Identify which cell holds the provided text, then report its [X, Y] central coordinate. 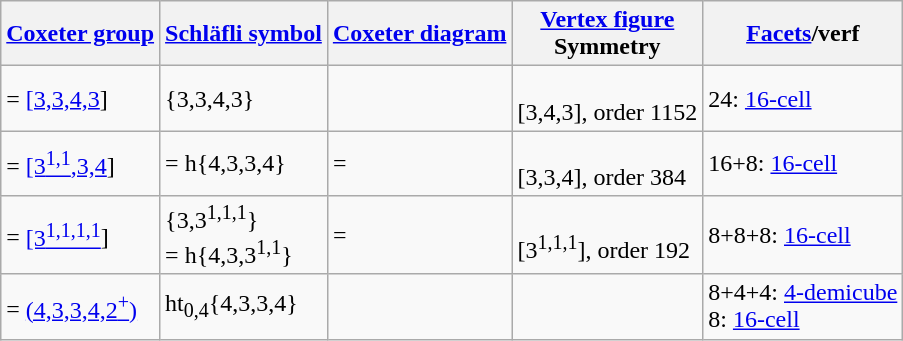
ht0,4{4,3,3,4} [244, 306]
8+4+4: 4-demicube8: 16-cell [803, 306]
Vertex figureSymmetry [608, 34]
[31,1,1], order 192 [608, 235]
= h{4,3,3,4} [244, 164]
[3,3,4], order 384 [608, 164]
Schläfli symbol [244, 34]
Coxeter group [80, 34]
= [31,1,3,4] [80, 164]
[3,4,3], order 1152 [608, 98]
= [31,1,1,1] [80, 235]
24: 16-cell [803, 98]
16+8: 16-cell [803, 164]
{3,31,1,1} = h{4,3,31,1} [244, 235]
8+8+8: 16-cell [803, 235]
Coxeter diagram [420, 34]
Facets/verf [803, 34]
= (4,3,3,4,2+) [80, 306]
{3,3,4,3} [244, 98]
= [3,3,4,3] [80, 98]
